Capture the cell that displays the provided text and extract its [X, Y] central coordinate. 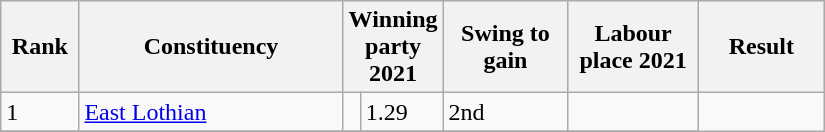
1.29 [402, 112]
Swing to gain [506, 47]
Result [761, 47]
Winning party 2021 [393, 47]
Labour place 2021 [634, 47]
Rank [40, 47]
2nd [506, 112]
Constituency [211, 47]
East Lothian [211, 112]
1 [40, 112]
